Extract the [X, Y] coordinate from the center of the cell holding the provided text.  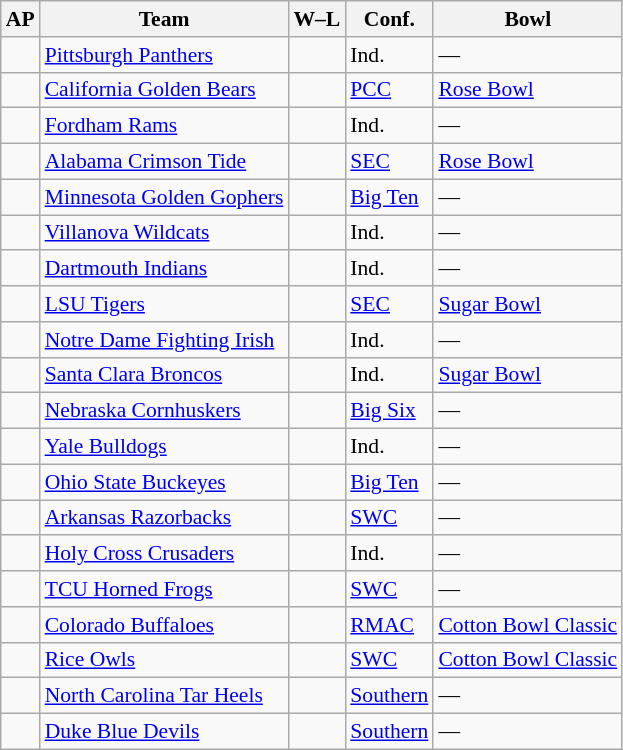
Pittsburgh Panthers [164, 55]
RMAC [389, 625]
Duke Blue Devils [164, 732]
PCC [389, 90]
Colorado Buffaloes [164, 625]
California Golden Bears [164, 90]
Santa Clara Broncos [164, 375]
Fordham Rams [164, 126]
Bowl [528, 19]
Villanova Wildcats [164, 233]
Nebraska Cornhuskers [164, 411]
Notre Dame Fighting Irish [164, 340]
Conf. [389, 19]
LSU Tigers [164, 304]
North Carolina Tar Heels [164, 696]
W–L [316, 19]
Arkansas Razorbacks [164, 518]
AP [20, 19]
Ohio State Buckeyes [164, 482]
Minnesota Golden Gophers [164, 197]
TCU Horned Frogs [164, 589]
Team [164, 19]
Alabama Crimson Tide [164, 162]
Yale Bulldogs [164, 447]
Rice Owls [164, 660]
Big Six [389, 411]
Holy Cross Crusaders [164, 554]
Dartmouth Indians [164, 269]
